Detect which cell encompasses the target text, then output its [x, y] center coordinate. 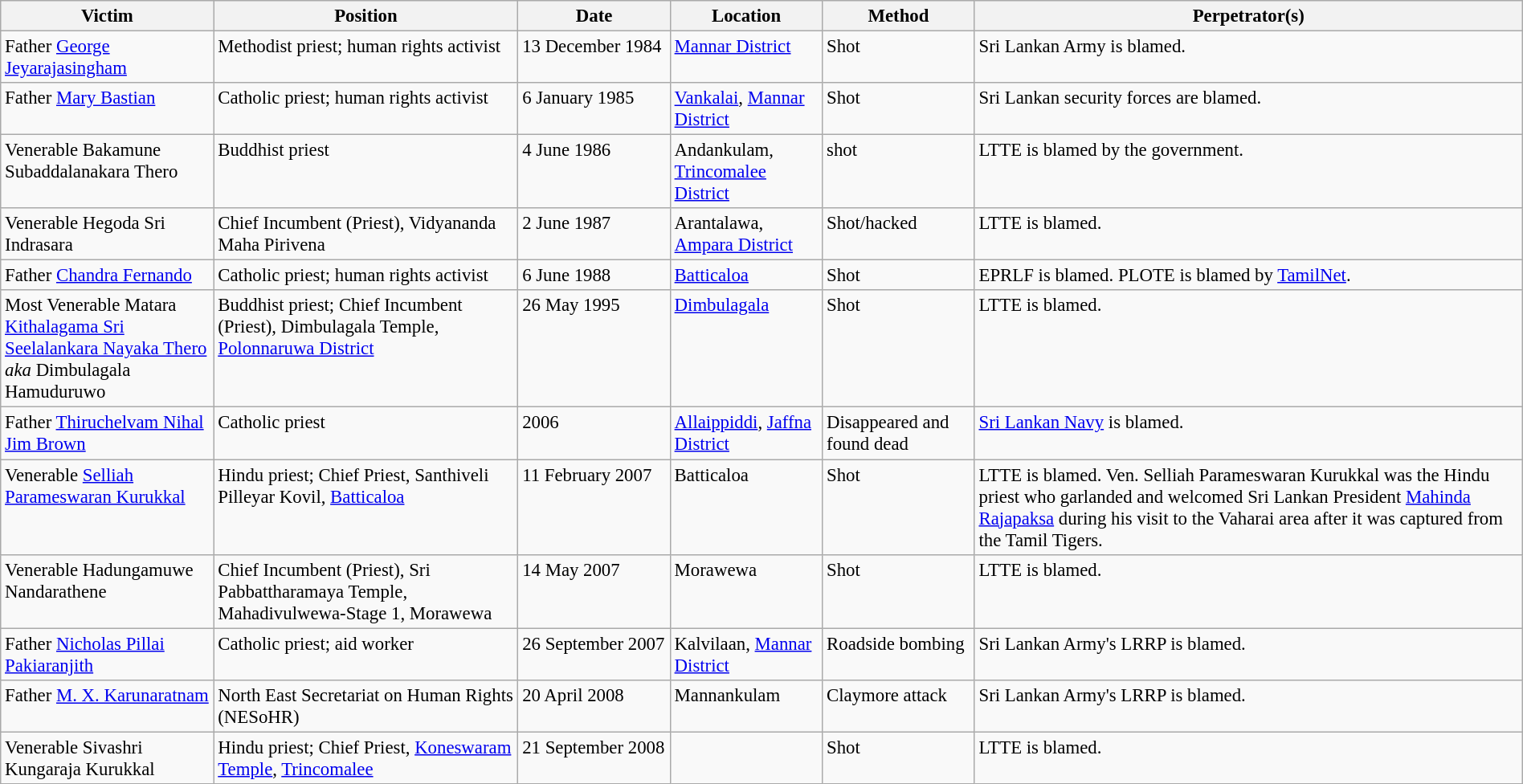
Sri Lankan Navy is blamed. [1248, 434]
Roadside bombing [898, 654]
21 September 2008 [594, 758]
Victim [108, 16]
EPRLF is blamed. PLOTE is blamed by TamilNet. [1248, 276]
shot [898, 172]
Father George Jeyarajasingham [108, 58]
Father Nicholas Pillai Pakiaranjith [108, 654]
Andankulam, Trincomalee District [745, 172]
2 June 1987 [594, 235]
6 January 1985 [594, 109]
Dimbulagala [745, 349]
LTTE is blamed by the government. [1248, 172]
Venerable Selliah Parameswaran Kurukkal [108, 508]
Date [594, 16]
Chief Incumbent (Priest), Vidyananda Maha Pirivena [366, 235]
Disappeared and found dead [898, 434]
Father Thiruchelvam Nihal Jim Brown [108, 434]
Mannankulam [745, 705]
North East Secretariat on Human Rights (NESoHR) [366, 705]
Buddhist priest; Chief Incumbent (Priest), Dimbulagala Temple, Polonnaruwa District [366, 349]
6 June 1988 [594, 276]
Shot/hacked [898, 235]
Father M. X. Karunaratnam [108, 705]
Sri Lankan security forces are blamed. [1248, 109]
Venerable Sivashri Kungaraja Kurukkal [108, 758]
26 May 1995 [594, 349]
Morawewa [745, 591]
Arantalawa, Ampara District [745, 235]
2006 [594, 434]
Hindu priest; Chief Priest, Koneswaram Temple, Trincomalee [366, 758]
14 May 2007 [594, 591]
Sri Lankan Army is blamed. [1248, 58]
Vankalai, Mannar District [745, 109]
Most Venerable Matara Kithalagama Sri Seelalankara Nayaka Thero aka Dimbulagala Hamuduruwo [108, 349]
Method [898, 16]
26 September 2007 [594, 654]
20 April 2008 [594, 705]
Claymore attack [898, 705]
Allaippiddi, Jaffna District [745, 434]
Father Chandra Fernando [108, 276]
Methodist priest; human rights activist [366, 58]
Position [366, 16]
Catholic priest [366, 434]
Location [745, 16]
11 February 2007 [594, 508]
Father Mary Bastian [108, 109]
Mannar District [745, 58]
Chief Incumbent (Priest), Sri Pabbattharamaya Temple, Mahadivulwewa-Stage 1, Morawewa [366, 591]
Buddhist priest [366, 172]
Catholic priest; aid worker [366, 654]
Venerable Hegoda Sri Indrasara [108, 235]
4 June 1986 [594, 172]
13 December 1984 [594, 58]
Kalvilaan, Mannar District [745, 654]
Venerable Bakamune Subaddalanakara Thero [108, 172]
Perpetrator(s) [1248, 16]
Hindu priest; Chief Priest, Santhiveli Pilleyar Kovil, Batticaloa [366, 508]
Venerable Hadungamuwe Nandarathene [108, 591]
